Identify which cell holds the provided text, then report its [X, Y] central coordinate. 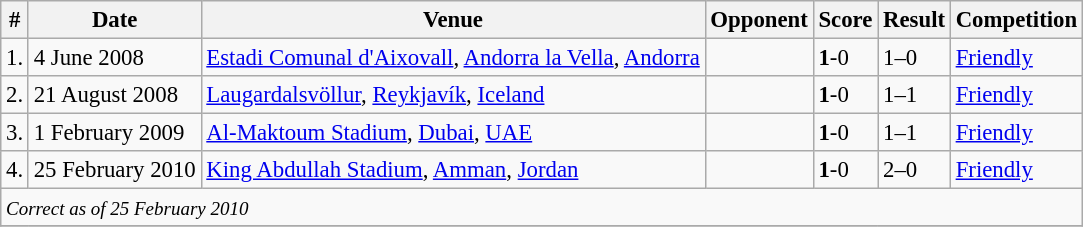
Estadi Comunal d'Aixovall, Andorra la Vella, Andorra [453, 58]
1–0 [914, 58]
4. [15, 170]
King Abdullah Stadium, Amman, Jordan [453, 170]
Opponent [759, 20]
2. [15, 95]
3. [15, 133]
1 February 2009 [114, 133]
Competition [1016, 20]
2–0 [914, 170]
21 August 2008 [114, 95]
Al-Maktoum Stadium, Dubai, UAE [453, 133]
1. [15, 58]
Score [846, 20]
Correct as of 25 February 2010 [542, 208]
25 February 2010 [114, 170]
Venue [453, 20]
# [15, 20]
Date [114, 20]
Laugardalsvöllur, Reykjavík, Iceland [453, 95]
4 June 2008 [114, 58]
Result [914, 20]
